Return [x, y] of the center of cell containing provided text 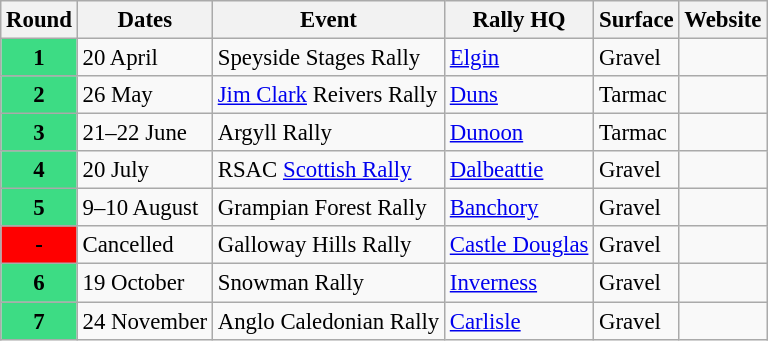
6 [39, 283]
Surface [636, 20]
Website [723, 20]
24 November [144, 321]
7 [39, 321]
Snowman Rally [328, 283]
Argyll Rally [328, 133]
Elgin [518, 58]
Galloway Hills Rally [328, 245]
Cancelled [144, 245]
Carlisle [518, 321]
Dalbeattie [518, 170]
Dates [144, 20]
Inverness [518, 283]
Speyside Stages Rally [328, 58]
20 April [144, 58]
9–10 August [144, 208]
- [39, 245]
20 July [144, 170]
4 [39, 170]
3 [39, 133]
Castle Douglas [518, 245]
21–22 June [144, 133]
Grampian Forest Rally [328, 208]
Jim Clark Reivers Rally [328, 95]
Anglo Caledonian Rally [328, 321]
Round [39, 20]
Rally HQ [518, 20]
Event [328, 20]
5 [39, 208]
2 [39, 95]
1 [39, 58]
Duns [518, 95]
Banchory [518, 208]
Dunoon [518, 133]
26 May [144, 95]
RSAC Scottish Rally [328, 170]
19 October [144, 283]
